Return (X, Y) of the center of cell containing provided text 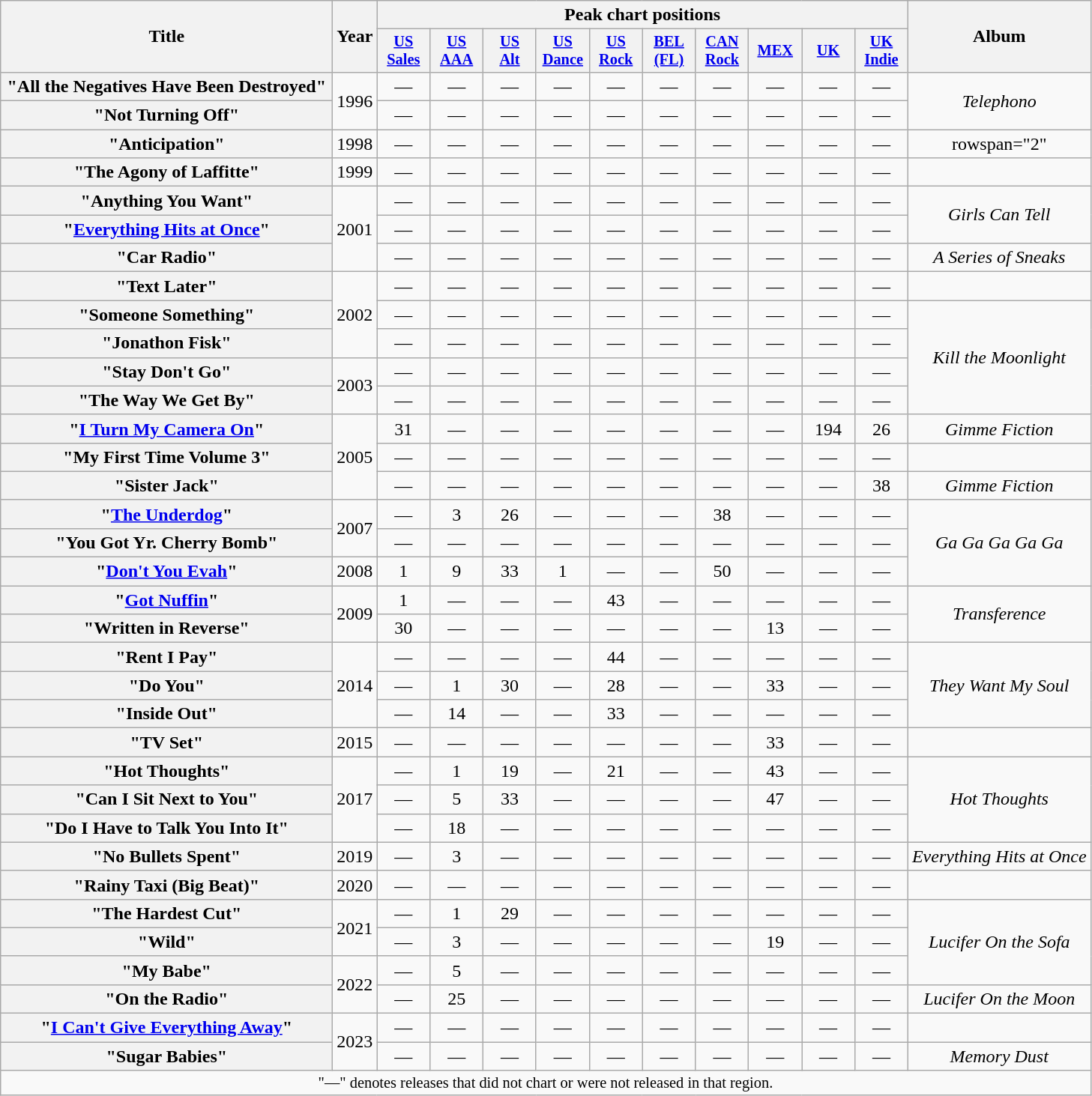
2014 (355, 685)
"Anything You Want" (166, 201)
"Got Nuffin" (166, 600)
USSales (403, 51)
2017 (355, 799)
"Jonathon Fisk" (166, 343)
BEL(FL) (669, 51)
Everything Hits at Once (999, 856)
13 (775, 629)
14 (457, 714)
"I Can't Give Everything Away" (166, 1028)
2021 (355, 927)
18 (457, 828)
UKIndie (881, 51)
"The Agony of Laffitte" (166, 172)
Year (355, 37)
2007 (355, 528)
UK (829, 51)
29 (510, 913)
"On the Radio" (166, 999)
2019 (355, 856)
"Someone Something" (166, 315)
"Sugar Babies" (166, 1056)
Lucifer On the Sofa (999, 942)
"Sister Jack" (166, 485)
Album (999, 37)
9 (457, 572)
2005 (355, 457)
2008 (355, 572)
2002 (355, 315)
2020 (355, 885)
Telephono (999, 100)
They Want My Soul (999, 685)
Title (166, 37)
2022 (355, 984)
"All the Negatives Have Been Destroyed" (166, 86)
"The Way We Get By" (166, 400)
MEX (775, 51)
Peak chart positions (643, 15)
28 (616, 685)
2009 (355, 614)
USAAA (457, 51)
"Can I Sit Next to You" (166, 799)
"No Bullets Spent" (166, 856)
25 (457, 999)
"Rainy Taxi (Big Beat)" (166, 885)
"I Turn My Camera On" (166, 429)
"The Underdog" (166, 514)
1999 (355, 172)
"Inside Out" (166, 714)
"Not Turning Off" (166, 115)
194 (829, 429)
rowspan="2" (999, 144)
CANRock (723, 51)
"My Babe" (166, 970)
"Hot Thoughts" (166, 771)
"Anticipation" (166, 144)
1996 (355, 100)
Transference (999, 614)
44 (616, 657)
"Rent I Pay" (166, 657)
47 (775, 799)
"TV Set" (166, 742)
50 (723, 572)
"You Got Yr. Cherry Bomb" (166, 542)
USRock (616, 51)
"My First Time Volume 3" (166, 457)
Kill the Moonlight (999, 357)
"Written in Reverse" (166, 629)
USDance (562, 51)
"The Hardest Cut" (166, 913)
31 (403, 429)
Lucifer On the Moon (999, 999)
"Stay Don't Go" (166, 372)
"Do You" (166, 685)
2003 (355, 386)
"Don't You Evah" (166, 572)
Ga Ga Ga Ga Ga (999, 542)
"Do I Have to Talk You Into It" (166, 828)
Hot Thoughts (999, 799)
2023 (355, 1042)
"—" denotes releases that did not chart or were not released in that region. (546, 1083)
21 (616, 771)
Girls Can Tell (999, 215)
2001 (355, 229)
"Wild" (166, 942)
A Series of Sneaks (999, 258)
"Car Radio" (166, 258)
"Text Later" (166, 286)
"Everything Hits at Once" (166, 229)
USAlt (510, 51)
1998 (355, 144)
2015 (355, 742)
Memory Dust (999, 1056)
